Pinpoint the cell where the given text exists, returning its (x, y) midpoint coordinate. 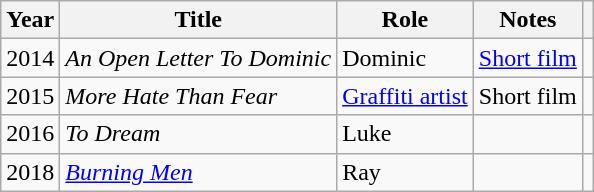
Title (198, 20)
Luke (406, 134)
More Hate Than Fear (198, 96)
Role (406, 20)
Ray (406, 172)
2014 (30, 58)
Graffiti artist (406, 96)
To Dream (198, 134)
2015 (30, 96)
2018 (30, 172)
Notes (528, 20)
An Open Letter To Dominic (198, 58)
Year (30, 20)
Burning Men (198, 172)
Dominic (406, 58)
2016 (30, 134)
